Return the [x, y] coordinate for the center point of the cell that contains the specified text.  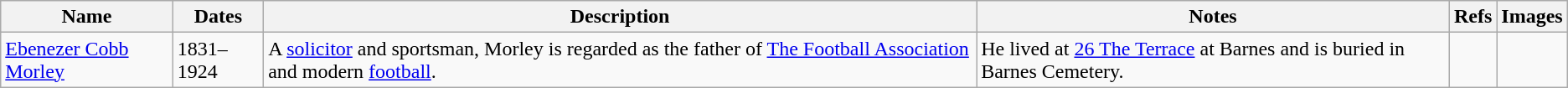
Ebenezer Cobb Morley [87, 60]
Refs [1473, 17]
Dates [218, 17]
Images [1532, 17]
Notes [1213, 17]
Name [87, 17]
He lived at 26 The Terrace at Barnes and is buried in Barnes Cemetery. [1213, 60]
A solicitor and sportsman, Morley is regarded as the father of The Football Association and modern football. [620, 60]
Description [620, 17]
1831–1924 [218, 60]
